Output the [x, y] coordinate of the center of the cell containing the given text.  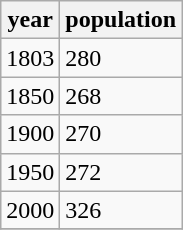
1950 [30, 172]
1900 [30, 134]
270 [121, 134]
326 [121, 210]
2000 [30, 210]
year [30, 20]
1803 [30, 58]
280 [121, 58]
1850 [30, 96]
268 [121, 96]
272 [121, 172]
population [121, 20]
